Capture the cell that displays the provided text and extract its (x, y) central coordinate. 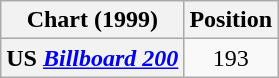
193 (231, 58)
Chart (1999) (92, 20)
US Billboard 200 (92, 58)
Position (231, 20)
